Find where the given text appears and provide that cell's center as [X, Y] coordinate. 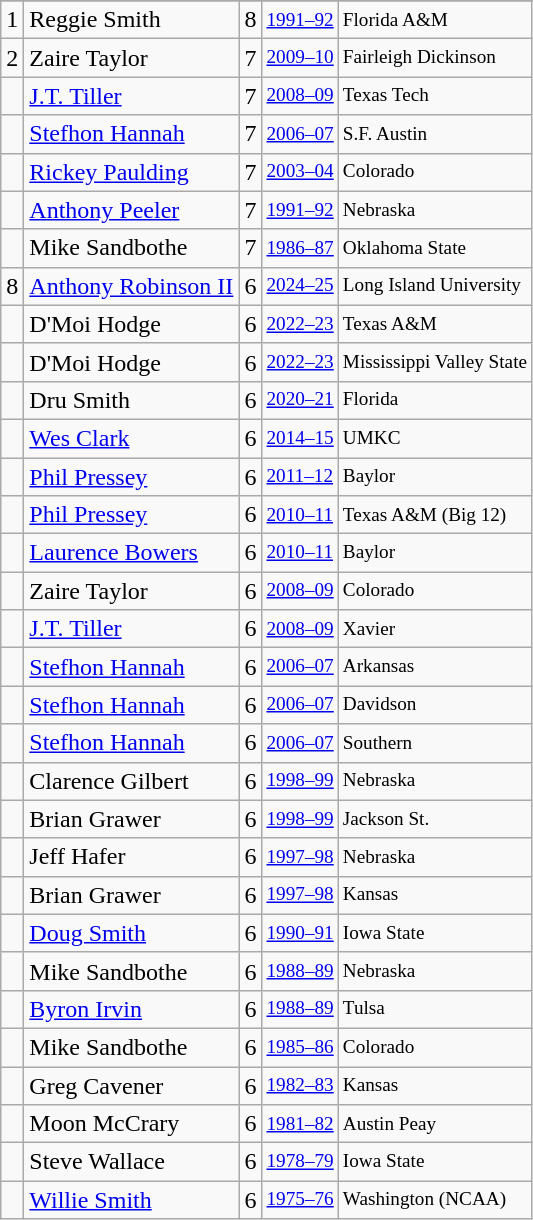
Austin Peay [434, 1124]
Jeff Hafer [132, 857]
Anthony Robinson II [132, 286]
Rickey Paulding [132, 172]
2003–04 [300, 172]
2024–25 [300, 286]
Southern [434, 743]
1 [12, 20]
Texas A&M [434, 324]
Fairleigh Dickinson [434, 58]
Doug Smith [132, 933]
2014–15 [300, 438]
Davidson [434, 705]
Florida A&M [434, 20]
Dru Smith [132, 400]
Arkansas [434, 667]
S.F. Austin [434, 134]
2 [12, 58]
Texas A&M (Big 12) [434, 515]
Jackson St. [434, 819]
Florida [434, 400]
2020–21 [300, 400]
Byron Irvin [132, 1009]
Washington (NCAA) [434, 1200]
1986–87 [300, 248]
Anthony Peeler [132, 210]
1978–79 [300, 1162]
Laurence Bowers [132, 553]
Long Island University [434, 286]
Reggie Smith [132, 20]
Xavier [434, 629]
Tulsa [434, 1009]
1990–91 [300, 933]
Mississippi Valley State [434, 362]
Steve Wallace [132, 1162]
Willie Smith [132, 1200]
Wes Clark [132, 438]
1982–83 [300, 1085]
2011–12 [300, 477]
1975–76 [300, 1200]
Texas Tech [434, 96]
Moon McCrary [132, 1124]
1981–82 [300, 1124]
1985–86 [300, 1047]
2009–10 [300, 58]
Greg Cavener [132, 1085]
Clarence Gilbert [132, 781]
UMKC [434, 438]
Oklahoma State [434, 248]
